Pinpoint the cell where the given text exists, returning its (x, y) midpoint coordinate. 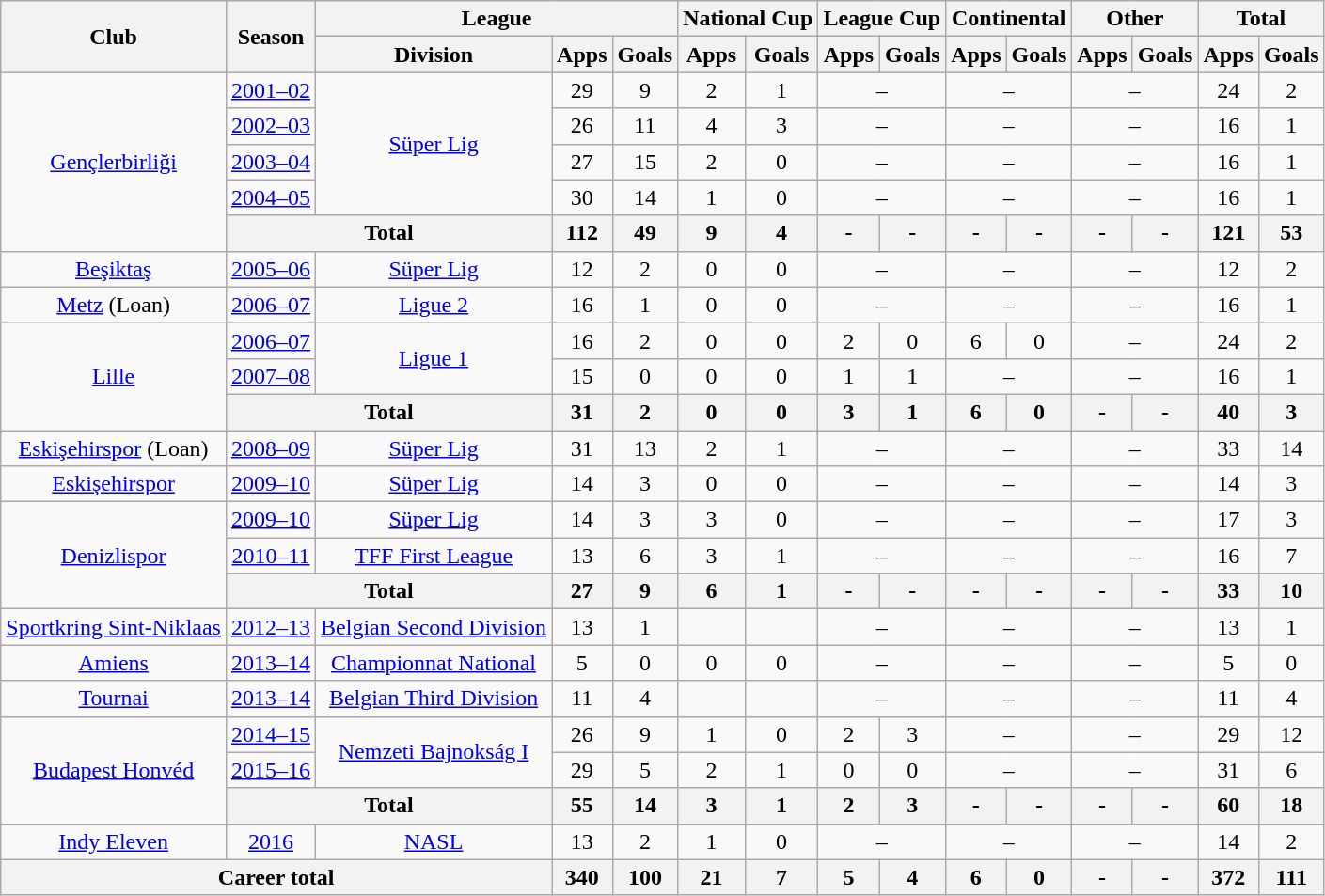
League Cup (882, 19)
10 (1291, 591)
Ligue 2 (434, 305)
NASL (434, 841)
111 (1291, 877)
Amiens (114, 663)
55 (582, 806)
Belgian Second Division (434, 627)
Budapest Honvéd (114, 770)
60 (1228, 806)
2012–13 (271, 627)
League (497, 19)
2014–15 (271, 734)
40 (1228, 412)
112 (582, 233)
2003–04 (271, 162)
2004–05 (271, 197)
Club (114, 37)
Lille (114, 376)
Season (271, 37)
Denizlispor (114, 556)
TFF First League (434, 556)
53 (1291, 233)
2015–16 (271, 770)
2016 (271, 841)
100 (645, 877)
340 (582, 877)
Other (1135, 19)
30 (582, 197)
17 (1228, 520)
372 (1228, 877)
2007–08 (271, 376)
Eskişehirspor (Loan) (114, 448)
2010–11 (271, 556)
Belgian Third Division (434, 699)
Beşiktaş (114, 269)
121 (1228, 233)
2008–09 (271, 448)
Indy Eleven (114, 841)
49 (645, 233)
2005–06 (271, 269)
Championnat National (434, 663)
Career total (276, 877)
Sportkring Sint-Niklaas (114, 627)
Nemzeti Bajnokság I (434, 752)
2001–02 (271, 90)
Division (434, 55)
Continental (1009, 19)
Tournai (114, 699)
2002–03 (271, 126)
Ligue 1 (434, 358)
18 (1291, 806)
Gençlerbirliği (114, 162)
Metz (Loan) (114, 305)
National Cup (749, 19)
Eskişehirspor (114, 484)
21 (712, 877)
